Output the (x, y) coordinate of the center of the cell containing the given text.  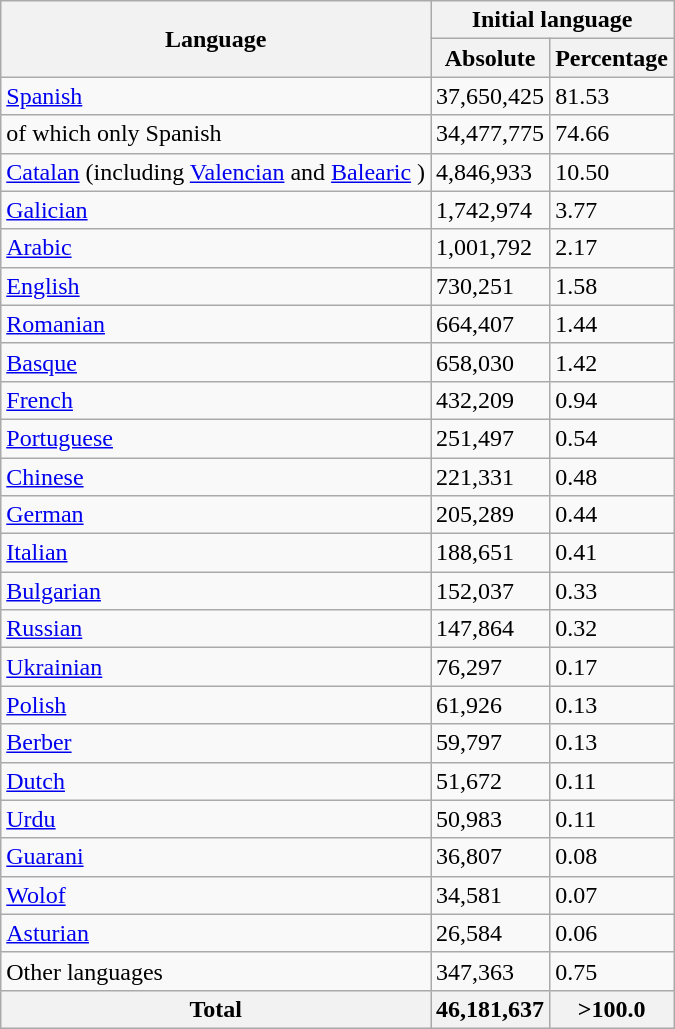
730,251 (490, 286)
Absolute (490, 58)
152,037 (490, 591)
347,363 (490, 971)
0.75 (612, 971)
Polish (216, 705)
37,650,425 (490, 96)
36,807 (490, 857)
Other languages (216, 971)
0.48 (612, 477)
0.94 (612, 400)
Urdu (216, 819)
Guarani (216, 857)
1,001,792 (490, 248)
0.17 (612, 667)
50,983 (490, 819)
Total (216, 1009)
10.50 (612, 172)
Spanish (216, 96)
147,864 (490, 629)
1,742,974 (490, 210)
2.17 (612, 248)
51,672 (490, 781)
1.42 (612, 362)
46,181,637 (490, 1009)
188,651 (490, 553)
Italian (216, 553)
251,497 (490, 438)
0.07 (612, 895)
34,477,775 (490, 134)
Wolof (216, 895)
1.44 (612, 324)
English (216, 286)
61,926 (490, 705)
German (216, 515)
Romanian (216, 324)
26,584 (490, 933)
0.32 (612, 629)
0.08 (612, 857)
Galician (216, 210)
74.66 (612, 134)
1.58 (612, 286)
Asturian (216, 933)
French (216, 400)
0.33 (612, 591)
Berber (216, 743)
Dutch (216, 781)
205,289 (490, 515)
Language (216, 39)
Basque (216, 362)
of which only Spanish (216, 134)
Bulgarian (216, 591)
0.44 (612, 515)
>100.0 (612, 1009)
4,846,933 (490, 172)
Portuguese (216, 438)
Percentage (612, 58)
Ukrainian (216, 667)
Catalan (including Valencian and Balearic ) (216, 172)
Chinese (216, 477)
76,297 (490, 667)
Russian (216, 629)
81.53 (612, 96)
3.77 (612, 210)
658,030 (490, 362)
664,407 (490, 324)
Initial language (552, 20)
0.06 (612, 933)
0.54 (612, 438)
59,797 (490, 743)
34,581 (490, 895)
432,209 (490, 400)
Arabic (216, 248)
221,331 (490, 477)
0.41 (612, 553)
